Capture the cell that displays the provided text and extract its (X, Y) central coordinate. 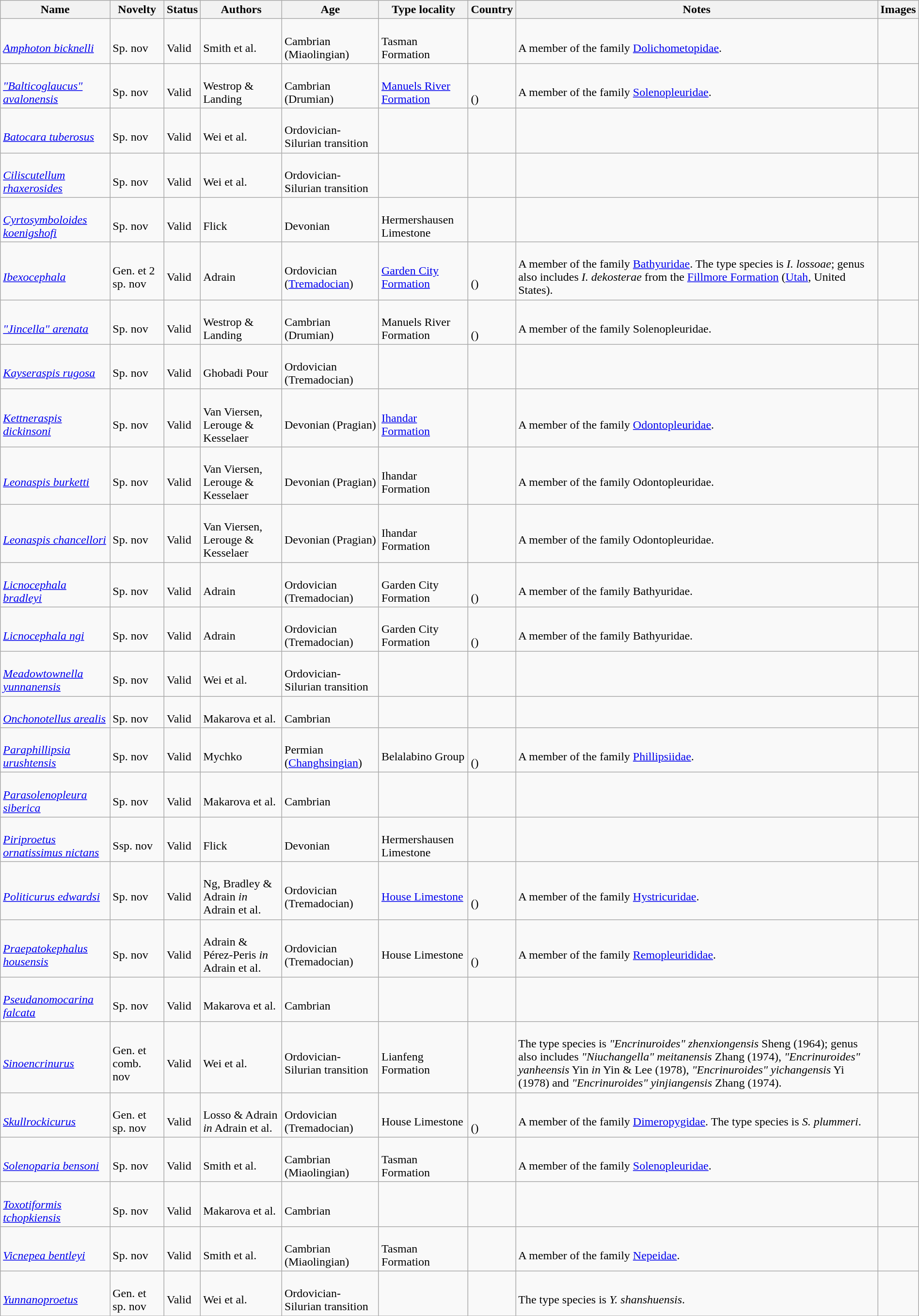
A member of the family Phillipsiidae. (697, 750)
Amphoton bicknelli (55, 41)
"Jincella" arenata (55, 322)
Lianfeng Formation (423, 1057)
Leonaspis chancellori (55, 533)
Leonaspis burketti (55, 475)
Novelty (137, 10)
Images (898, 10)
Praepatokephalus housensis (55, 948)
Politicurus edwardsi (55, 890)
Cyrtosymboloides koenigshofi (55, 220)
A member of the family Hystricuridae. (697, 890)
Parasolenopleura siberica (55, 795)
Gen. et comb. nov (137, 1057)
Onchonotellus arealis (55, 712)
Licnocephala bradleyi (55, 585)
Meadowtownella yunnanensis (55, 674)
Skullrockicurus (55, 1115)
Kayseraspis rugosa (55, 367)
"Balticoglaucus" avalonensis (55, 86)
Losso & Adrain in Adrain et al. (241, 1115)
Piriproetus ornatissimus nictans (55, 839)
Status (182, 10)
Licnocephala ngi (55, 629)
Mychko (241, 750)
Type locality (423, 10)
Ssp. nov (137, 839)
A member of the family Remopleurididae. (697, 948)
Name (55, 10)
The type species is Y. shanshuensis. (697, 1293)
A member of the family Dimeropygidae. The type species is S. plummeri. (697, 1115)
Ciliscutellum rhaxerosides (55, 175)
Ghobadi Pour (241, 367)
Batocara tuberosus (55, 130)
Belalabino Group (423, 750)
Kettneraspis dickinsoni (55, 418)
Toxotiformis tchopkiensis (55, 1204)
Authors (241, 10)
Yunnanoproetus (55, 1293)
Sinoencrinurus (55, 1057)
Notes (697, 10)
Paraphillipsia urushtensis (55, 750)
Gen. et 2 sp. nov (137, 271)
A member of the family Dolichometopidae. (697, 41)
Ibexocephala (55, 271)
Country (492, 10)
Solenoparia bensoni (55, 1159)
Permian (Changhsingian) (331, 750)
A member of the family Nepeidae. (697, 1249)
Ng, Bradley & Adrain in Adrain et al. (241, 890)
Pseudanomocarina falcata (55, 999)
Age (331, 10)
Adrain & Pérez-Peris in Adrain et al. (241, 948)
Vicnepea bentleyi (55, 1249)
